Extract the [x, y] coordinate from the center of the cell holding the provided text.  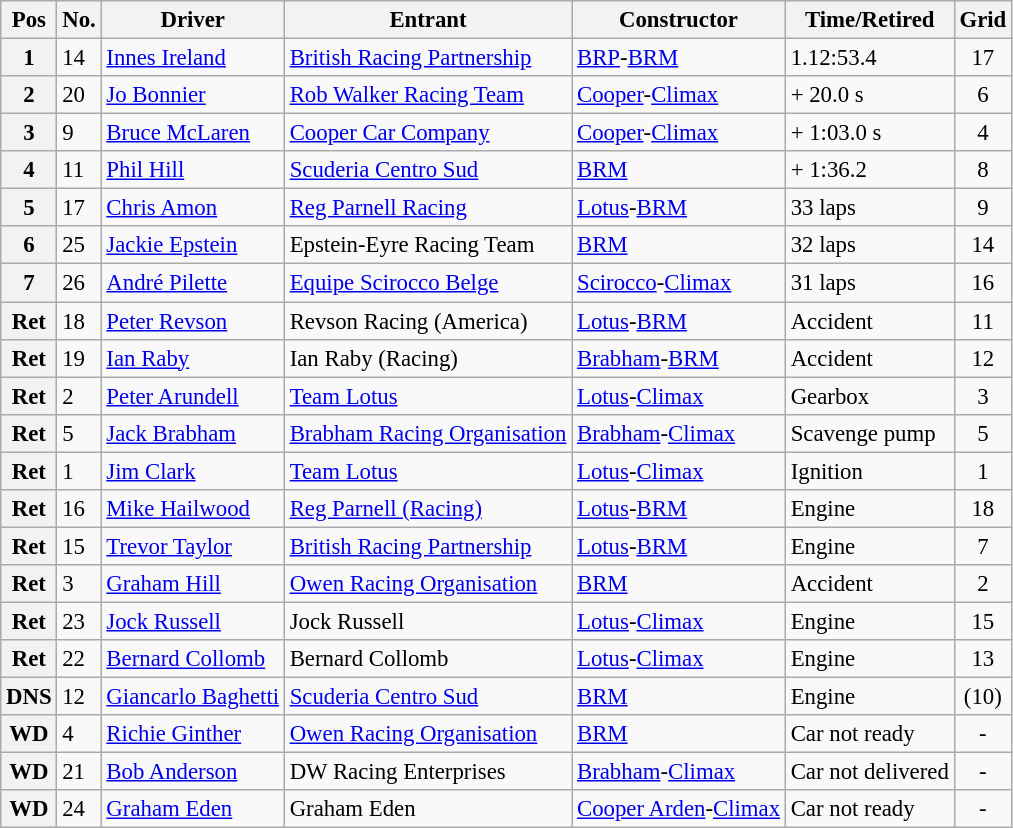
19 [79, 358]
Gearbox [870, 396]
23 [79, 621]
31 laps [870, 283]
Grid [982, 20]
26 [79, 283]
Peter Arundell [192, 396]
DW Racing Enterprises [428, 772]
Ian Raby [192, 358]
25 [79, 245]
+ 1:36.2 [870, 170]
Pos [29, 20]
Richie Ginther [192, 734]
33 laps [870, 208]
Reg Parnell Racing [428, 208]
Mike Hailwood [192, 509]
Phil Hill [192, 170]
Scirocco-Climax [679, 283]
BRP-BRM [679, 58]
Ian Raby (Racing) [428, 358]
Reg Parnell (Racing) [428, 509]
(10) [982, 697]
1.12:53.4 [870, 58]
32 laps [870, 245]
22 [79, 659]
Peter Revson [192, 321]
Jack Brabham [192, 433]
+ 20.0 s [870, 95]
Entrant [428, 20]
Brabham Racing Organisation [428, 433]
+ 1:03.0 s [870, 133]
Ignition [870, 471]
Chris Amon [192, 208]
Cooper Arden-Climax [679, 809]
Revson Racing (America) [428, 321]
13 [982, 659]
Jackie Epstein [192, 245]
Innes Ireland [192, 58]
Epstein-Eyre Racing Team [428, 245]
Brabham-BRM [679, 358]
Giancarlo Baghetti [192, 697]
Jo Bonnier [192, 95]
20 [79, 95]
Constructor [679, 20]
Jim Clark [192, 471]
Scavenge pump [870, 433]
21 [79, 772]
DNS [29, 697]
Bruce McLaren [192, 133]
Time/Retired [870, 20]
Driver [192, 20]
Equipe Scirocco Belge [428, 283]
24 [79, 809]
Car not delivered [870, 772]
Rob Walker Racing Team [428, 95]
No. [79, 20]
Trevor Taylor [192, 546]
8 [982, 170]
Bob Anderson [192, 772]
André Pilette [192, 283]
Graham Hill [192, 584]
Cooper Car Company [428, 133]
